For the text-containing cell, return its midpoint in [X, Y] coordinate format. 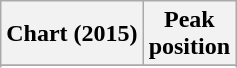
Chart (2015) [72, 34]
Peakposition [189, 34]
